Determine the (x, y) coordinate at the center of the cell enclosing the given text.  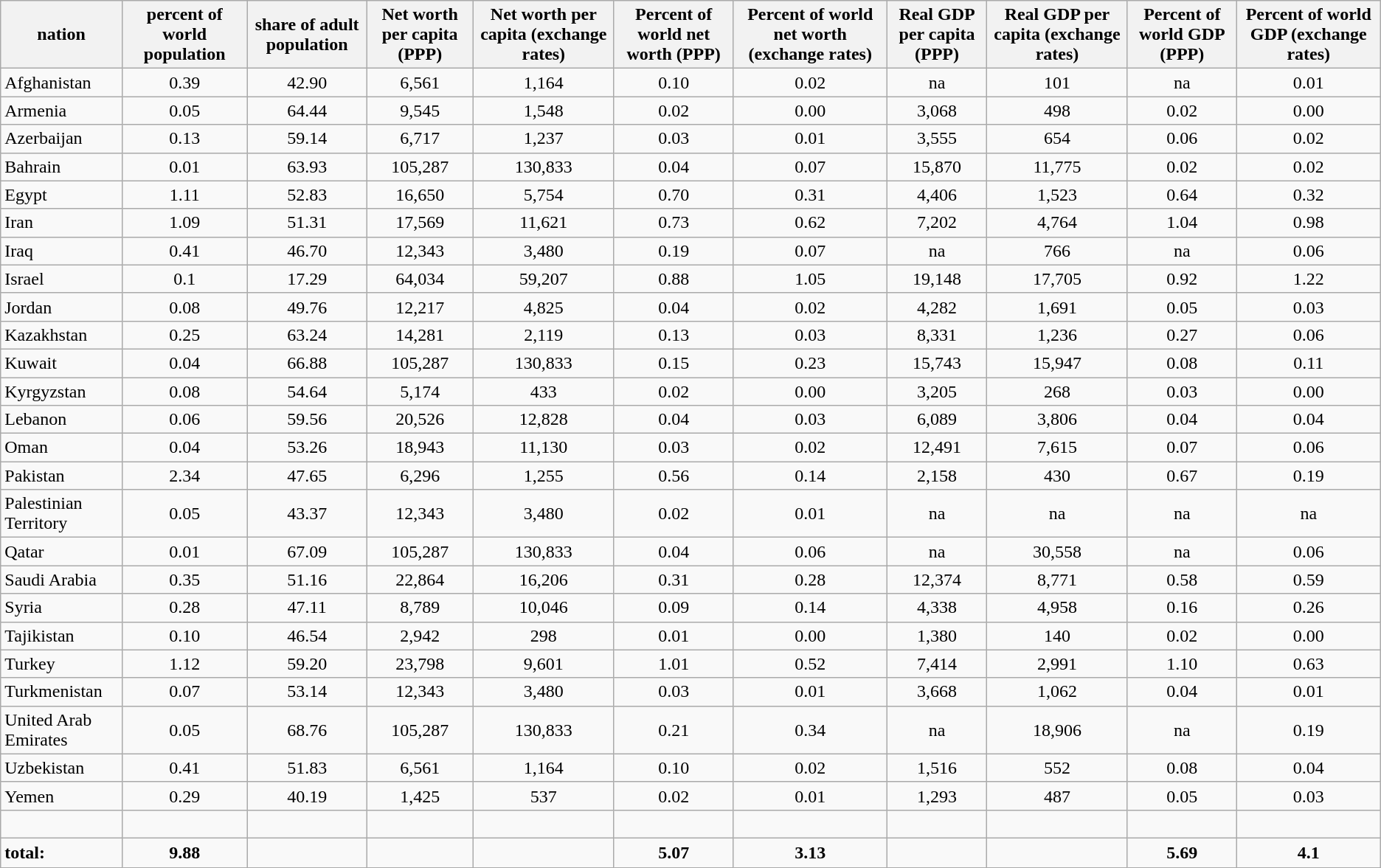
22,864 (420, 580)
6,296 (420, 476)
59.20 (307, 664)
5,754 (543, 195)
Tajikistan (62, 636)
9.88 (184, 853)
17.29 (307, 279)
3,068 (937, 111)
46.54 (307, 636)
Jordan (62, 307)
3,806 (1056, 420)
Bahrain (62, 167)
1,236 (1056, 335)
Turkey (62, 664)
64,034 (420, 279)
10,046 (543, 608)
1.12 (184, 664)
Palestinian Territory (62, 513)
0.63 (1309, 664)
42.90 (307, 83)
0.11 (1309, 363)
17,705 (1056, 279)
1.10 (1182, 664)
1.01 (673, 664)
2,942 (420, 636)
0.92 (1182, 279)
0.67 (1182, 476)
7,202 (937, 223)
4,825 (543, 307)
17,569 (420, 223)
0.73 (673, 223)
101 (1056, 83)
Armenia (62, 111)
6,717 (420, 139)
433 (543, 392)
11,130 (543, 448)
51.31 (307, 223)
654 (1056, 139)
140 (1056, 636)
498 (1056, 111)
Net worth per capita (PPP) (420, 35)
53.26 (307, 448)
Iraq (62, 251)
1,062 (1056, 692)
766 (1056, 251)
16,206 (543, 580)
0.1 (184, 279)
6,089 (937, 420)
Kazakhstan (62, 335)
Percent of world GDP (PPP) (1182, 35)
15,743 (937, 363)
0.88 (673, 279)
1,548 (543, 111)
49.76 (307, 307)
Saudi Arabia (62, 580)
4,958 (1056, 608)
0.34 (810, 730)
54.64 (307, 392)
Yemen (62, 796)
0.58 (1182, 580)
1.09 (184, 223)
18,943 (420, 448)
1.04 (1182, 223)
Azerbaijan (62, 139)
Syria (62, 608)
7,414 (937, 664)
40.19 (307, 796)
Percent of world net worth (PPP) (673, 35)
12,374 (937, 580)
Lebanon (62, 420)
Net worth per capita (exchange rates) (543, 35)
4,282 (937, 307)
5,174 (420, 392)
15,947 (1056, 363)
430 (1056, 476)
537 (543, 796)
552 (1056, 768)
67.09 (307, 552)
1.22 (1309, 279)
30,558 (1056, 552)
Oman (62, 448)
0.59 (1309, 580)
0.32 (1309, 195)
298 (543, 636)
1,523 (1056, 195)
1,380 (937, 636)
Uzbekistan (62, 768)
Percent of world GDP (exchange rates) (1309, 35)
66.88 (307, 363)
3.13 (810, 853)
59,207 (543, 279)
12,828 (543, 420)
18,906 (1056, 730)
59.56 (307, 420)
15,870 (937, 167)
0.26 (1309, 608)
16,650 (420, 195)
3,205 (937, 392)
51.16 (307, 580)
9,601 (543, 664)
2.34 (184, 476)
64.44 (307, 111)
0.35 (184, 580)
Real GDP per capita (PPP) (937, 35)
2,158 (937, 476)
Turkmenistan (62, 692)
63.93 (307, 167)
percent of world population (184, 35)
1.05 (810, 279)
Pakistan (62, 476)
1,516 (937, 768)
12,491 (937, 448)
4,406 (937, 195)
12,217 (420, 307)
0.21 (673, 730)
0.52 (810, 664)
11,775 (1056, 167)
share of adult population (307, 35)
0.98 (1309, 223)
3,668 (937, 692)
1,425 (420, 796)
3,555 (937, 139)
Egypt (62, 195)
19,148 (937, 279)
1,255 (543, 476)
0.25 (184, 335)
5.07 (673, 853)
47.65 (307, 476)
Kuwait (62, 363)
47.11 (307, 608)
51.83 (307, 768)
0.16 (1182, 608)
0.09 (673, 608)
52.83 (307, 195)
8,331 (937, 335)
43.37 (307, 513)
5.69 (1182, 853)
1,691 (1056, 307)
53.14 (307, 692)
0.56 (673, 476)
11,621 (543, 223)
59.14 (307, 139)
2,119 (543, 335)
14,281 (420, 335)
0.64 (1182, 195)
Percent of world net worth (exchange rates) (810, 35)
46.70 (307, 251)
68.76 (307, 730)
487 (1056, 796)
total: (62, 853)
4.1 (1309, 853)
Iran (62, 223)
nation (62, 35)
1,237 (543, 139)
0.39 (184, 83)
0.70 (673, 195)
23,798 (420, 664)
Israel (62, 279)
63.24 (307, 335)
Real GDP per capita (exchange rates) (1056, 35)
0.15 (673, 363)
0.29 (184, 796)
1.11 (184, 195)
0.62 (810, 223)
Kyrgyzstan (62, 392)
268 (1056, 392)
8,789 (420, 608)
Afghanistan (62, 83)
2,991 (1056, 664)
4,764 (1056, 223)
United Arab Emirates (62, 730)
1,293 (937, 796)
0.27 (1182, 335)
Qatar (62, 552)
4,338 (937, 608)
7,615 (1056, 448)
8,771 (1056, 580)
9,545 (420, 111)
0.23 (810, 363)
20,526 (420, 420)
